Detect which cell encompasses the target text, then output its [X, Y] center coordinate. 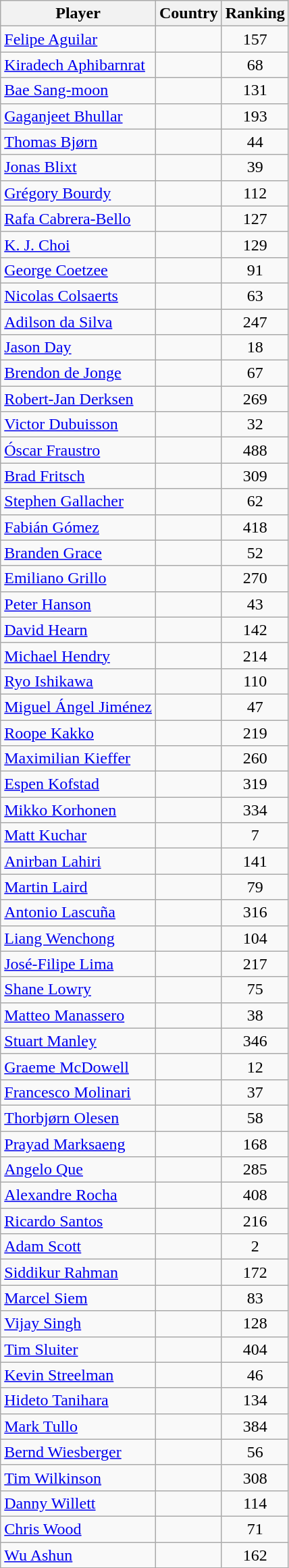
Branden Grace [78, 553]
Rafa Cabrera-Bello [78, 219]
128 [255, 1324]
418 [255, 527]
131 [255, 90]
Robert-Jan Derksen [78, 399]
346 [255, 1041]
Brad Fritsch [78, 476]
91 [255, 270]
214 [255, 655]
319 [255, 784]
Kevin Streelman [78, 1375]
Shane Lowry [78, 990]
George Coetzee [78, 270]
Player [78, 13]
247 [255, 322]
38 [255, 1015]
172 [255, 1272]
Matt Kuchar [78, 836]
216 [255, 1221]
67 [255, 373]
43 [255, 604]
168 [255, 1144]
Antonio Lascuña [78, 913]
384 [255, 1426]
260 [255, 759]
Stephen Gallacher [78, 502]
Maximilian Kieffer [78, 759]
285 [255, 1170]
Brendon de Jonge [78, 373]
56 [255, 1452]
Marcel Siem [78, 1298]
Emiliano Grillo [78, 578]
Siddikur Rahman [78, 1272]
47 [255, 707]
José-Filipe Lima [78, 964]
Espen Kofstad [78, 784]
110 [255, 681]
79 [255, 887]
Mikko Korhonen [78, 810]
Liang Wenchong [78, 938]
Jonas Blixt [78, 167]
David Hearn [78, 630]
Wu Ashun [78, 1555]
Adam Scott [78, 1247]
18 [255, 348]
Jason Day [78, 348]
Mark Tullo [78, 1426]
Vijay Singh [78, 1324]
Prayad Marksaeng [78, 1144]
44 [255, 142]
Peter Hanson [78, 604]
Grégory Bourdy [78, 193]
193 [255, 116]
37 [255, 1092]
Ranking [255, 13]
39 [255, 167]
Thorbjørn Olesen [78, 1118]
75 [255, 990]
Roope Kakko [78, 732]
308 [255, 1478]
Ryo Ishikawa [78, 681]
63 [255, 296]
71 [255, 1529]
Kiradech Aphibarnrat [78, 65]
Felipe Aguilar [78, 39]
52 [255, 553]
7 [255, 836]
83 [255, 1298]
Bernd Wiesberger [78, 1452]
142 [255, 630]
316 [255, 913]
Tim Sluiter [78, 1349]
Bae Sang-moon [78, 90]
134 [255, 1401]
Chris Wood [78, 1529]
Hideto Tanihara [78, 1401]
K. J. Choi [78, 244]
219 [255, 732]
217 [255, 964]
Tim Wilkinson [78, 1478]
12 [255, 1066]
32 [255, 425]
Adilson da Silva [78, 322]
114 [255, 1503]
112 [255, 193]
157 [255, 39]
Thomas Bjørn [78, 142]
Anirban Lahiri [78, 861]
Stuart Manley [78, 1041]
46 [255, 1375]
141 [255, 861]
Danny Willett [78, 1503]
127 [255, 219]
269 [255, 399]
129 [255, 244]
Francesco Molinari [78, 1092]
Ricardo Santos [78, 1221]
Graeme McDowell [78, 1066]
488 [255, 450]
162 [255, 1555]
Óscar Fraustro [78, 450]
Matteo Manassero [78, 1015]
Nicolas Colsaerts [78, 296]
68 [255, 65]
Miguel Ángel Jiménez [78, 707]
408 [255, 1195]
Gaganjeet Bhullar [78, 116]
404 [255, 1349]
Victor Dubuisson [78, 425]
2 [255, 1247]
62 [255, 502]
270 [255, 578]
334 [255, 810]
Fabián Gómez [78, 527]
Michael Hendry [78, 655]
Alexandre Rocha [78, 1195]
Country [188, 13]
309 [255, 476]
Angelo Que [78, 1170]
104 [255, 938]
Martin Laird [78, 887]
58 [255, 1118]
